Determine the (x, y) coordinate at the center of the cell enclosing the given text.  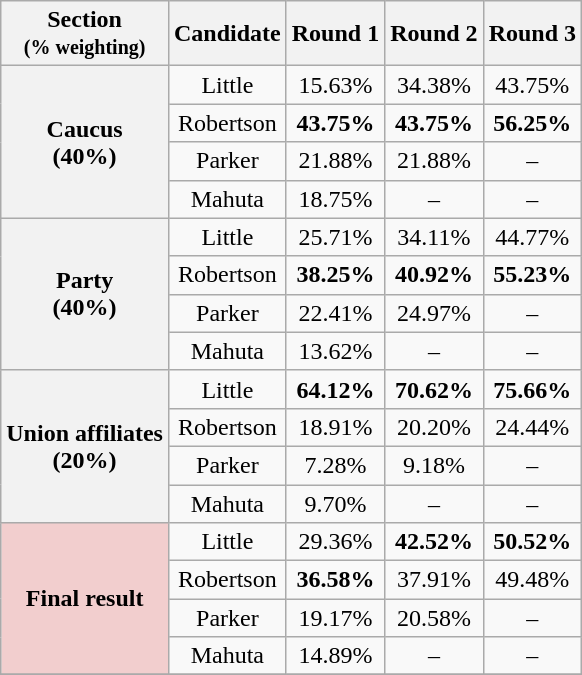
75.66% (532, 389)
34.38% (434, 85)
14.89% (335, 656)
Final result (85, 599)
20.58% (434, 618)
7.28% (335, 465)
Union affiliates (20%) (85, 446)
25.71% (335, 237)
9.18% (434, 465)
Caucus (40%) (85, 142)
40.92% (434, 275)
37.91% (434, 580)
56.25% (532, 123)
70.62% (434, 389)
18.91% (335, 427)
49.48% (532, 580)
22.41% (335, 313)
24.44% (532, 427)
34.11% (434, 237)
42.52% (434, 542)
36.58% (335, 580)
19.17% (335, 618)
24.97% (434, 313)
20.20% (434, 427)
44.77% (532, 237)
Round 2 (434, 34)
Round 1 (335, 34)
18.75% (335, 199)
29.36% (335, 542)
13.62% (335, 351)
55.23% (532, 275)
64.12% (335, 389)
15.63% (335, 85)
38.25% (335, 275)
Section (% weighting) (85, 34)
Candidate (227, 34)
Round 3 (532, 34)
50.52% (532, 542)
Party (40%) (85, 294)
9.70% (335, 503)
